Detect which cell encompasses the target text, then output its [X, Y] center coordinate. 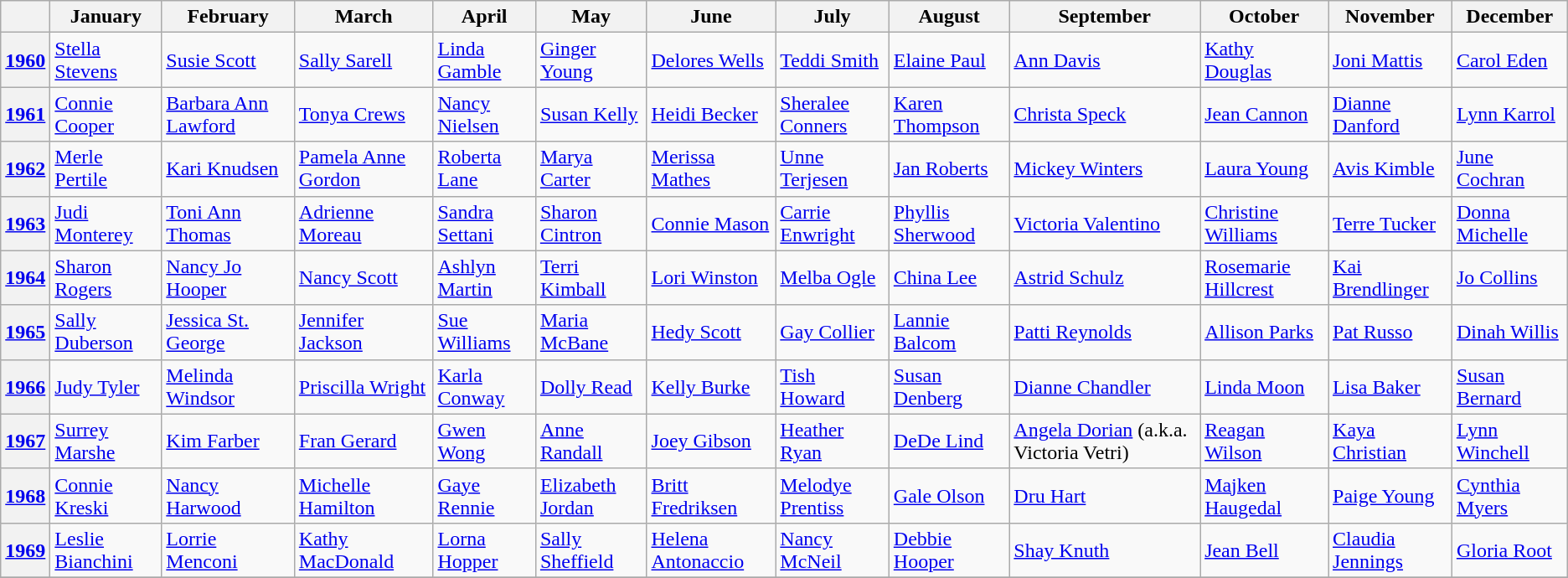
1962 [25, 169]
Claudia Jennings [1390, 550]
Christa Speck [1105, 114]
Melodye Prentiss [833, 496]
Tish Howard [833, 387]
Fran Gerard [364, 441]
Pat Russo [1390, 332]
Connie Cooper [106, 114]
Teddi Smith [833, 60]
1963 [25, 223]
Shay Knuth [1105, 550]
Surrey Marshe [106, 441]
October [1265, 17]
Britt Fredriksen [711, 496]
Karen Thompson [949, 114]
Jessica St. George [228, 332]
April [484, 17]
1968 [25, 496]
Roberta Lane [484, 169]
Maria McBane [591, 332]
Melba Ogle [833, 278]
September [1105, 17]
1967 [25, 441]
Sally Sheffield [591, 550]
Hedy Scott [711, 332]
Dianne Chandler [1105, 387]
Helena Antonaccio [711, 550]
Lynn Winchell [1509, 441]
Victoria Valentino [1105, 223]
Nancy Nielsen [484, 114]
Lannie Balcom [949, 332]
1964 [25, 278]
Reagan Wilson [1265, 441]
Priscilla Wright [364, 387]
Mickey Winters [1105, 169]
Carrie Enwright [833, 223]
Dinah Willis [1509, 332]
Gale Olson [949, 496]
Sandra Settani [484, 223]
Sally Duberson [106, 332]
Sally Sarell [364, 60]
Sheralee Conners [833, 114]
Cynthia Myers [1509, 496]
Toni Ann Thomas [228, 223]
Sharon Rogers [106, 278]
Jo Collins [1509, 278]
Astrid Schulz [1105, 278]
Elaine Paul [949, 60]
Gloria Root [1509, 550]
January [106, 17]
Kari Knudsen [228, 169]
Donna Michelle [1509, 223]
May [591, 17]
Angela Dorian (a.k.a. Victoria Vetri) [1105, 441]
Melinda Windsor [228, 387]
Lisa Baker [1390, 387]
Elizabeth Jordan [591, 496]
February [228, 17]
Rosemarie Hillcrest [1265, 278]
China Lee [949, 278]
Merissa Mathes [711, 169]
Avis Kimble [1390, 169]
Marya Carter [591, 169]
Delores Wells [711, 60]
December [1509, 17]
Kai Brendlinger [1390, 278]
Connie Kreski [106, 496]
Allison Parks [1265, 332]
Dianne Danford [1390, 114]
November [1390, 17]
1961 [25, 114]
Unne Terjesen [833, 169]
Lori Winston [711, 278]
Sharon Cintron [591, 223]
1960 [25, 60]
Debbie Hooper [949, 550]
Tonya Crews [364, 114]
Michelle Hamilton [364, 496]
Kim Farber [228, 441]
Joey Gibson [711, 441]
Heidi Becker [711, 114]
Kathy Douglas [1265, 60]
Lynn Karrol [1509, 114]
Anne Randall [591, 441]
Gwen Wong [484, 441]
Nancy Harwood [228, 496]
Jean Bell [1265, 550]
June [711, 17]
Karla Conway [484, 387]
March [364, 17]
Jan Roberts [949, 169]
Susan Kelly [591, 114]
Jennifer Jackson [364, 332]
Joni Mattis [1390, 60]
Dolly Read [591, 387]
Christine Williams [1265, 223]
Ann Davis [1105, 60]
DeDe Lind [949, 441]
Judi Monterey [106, 223]
Stella Stevens [106, 60]
Pamela Anne Gordon [364, 169]
Leslie Bianchini [106, 550]
Judy Tyler [106, 387]
Nancy Scott [364, 278]
Patti Reynolds [1105, 332]
1966 [25, 387]
Nancy McNeil [833, 550]
Linda Moon [1265, 387]
Laura Young [1265, 169]
Lorna Hopper [484, 550]
Adrienne Moreau [364, 223]
Gay Collier [833, 332]
Jean Cannon [1265, 114]
Susan Denberg [949, 387]
Gaye Rennie [484, 496]
Lorrie Menconi [228, 550]
Sue Williams [484, 332]
Paige Young [1390, 496]
Connie Mason [711, 223]
Majken Haugedal [1265, 496]
Heather Ryan [833, 441]
Kathy MacDonald [364, 550]
Susan Bernard [1509, 387]
Merle Pertile [106, 169]
Terre Tucker [1390, 223]
1969 [25, 550]
Barbara Ann Lawford [228, 114]
August [949, 17]
Carol Eden [1509, 60]
Terri Kimball [591, 278]
Nancy Jo Hooper [228, 278]
Susie Scott [228, 60]
Kaya Christian [1390, 441]
Dru Hart [1105, 496]
Phyllis Sherwood [949, 223]
Kelly Burke [711, 387]
July [833, 17]
Ashlyn Martin [484, 278]
Linda Gamble [484, 60]
Ginger Young [591, 60]
1965 [25, 332]
June Cochran [1509, 169]
